Locate the cell with the specified text and output its [X, Y] center coordinate. 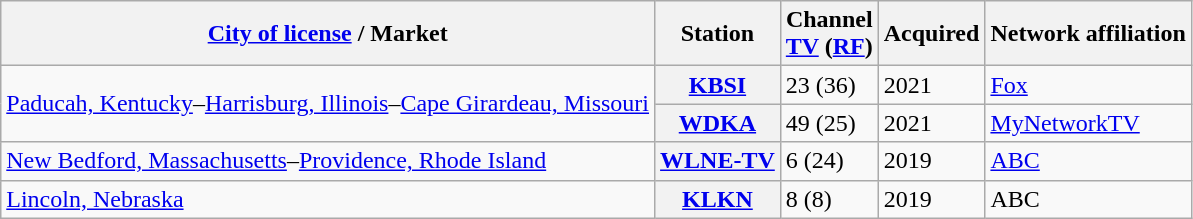
New Bedford, Massachusetts–Providence, Rhode Island [328, 161]
KBSI [718, 85]
Acquired [932, 34]
6 (24) [829, 161]
Station [718, 34]
KLKN [718, 199]
Lincoln, Nebraska [328, 199]
MyNetworkTV [1088, 123]
ChannelTV (RF) [829, 34]
WDKA [718, 123]
City of license / Market [328, 34]
Network affiliation [1088, 34]
23 (36) [829, 85]
WLNE-TV [718, 161]
Fox [1088, 85]
Paducah, Kentucky–Harrisburg, Illinois–Cape Girardeau, Missouri [328, 104]
8 (8) [829, 199]
49 (25) [829, 123]
